Pinpoint the cell where the given text exists, returning its (X, Y) midpoint coordinate. 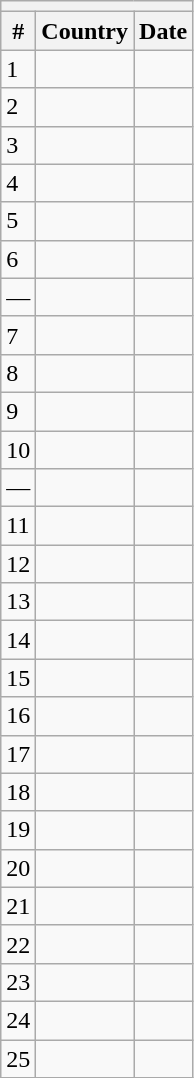
23 (18, 982)
5 (18, 221)
24 (18, 1020)
14 (18, 640)
12 (18, 564)
20 (18, 868)
10 (18, 449)
13 (18, 602)
# (18, 31)
2 (18, 107)
8 (18, 373)
4 (18, 183)
11 (18, 526)
22 (18, 944)
Country (85, 31)
21 (18, 906)
1 (18, 69)
15 (18, 678)
Date (164, 31)
3 (18, 145)
7 (18, 335)
9 (18, 411)
18 (18, 792)
17 (18, 754)
19 (18, 830)
6 (18, 259)
25 (18, 1059)
16 (18, 716)
